Output the [X, Y] coordinate of the center of the cell containing the given text.  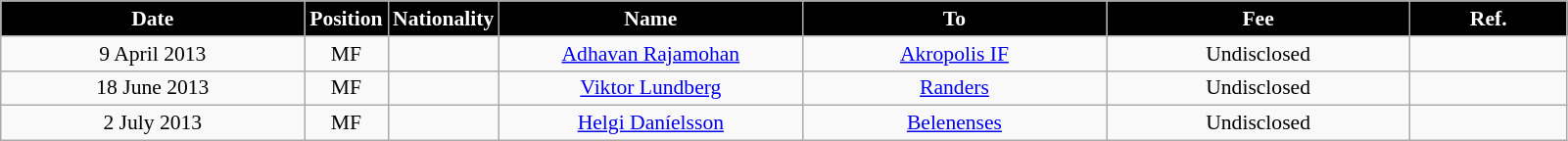
Date [153, 19]
Position [347, 19]
Viktor Lundberg [650, 88]
Name [650, 19]
Nationality [443, 19]
To [954, 19]
Fee [1259, 19]
Adhavan Rajamohan [650, 54]
Akropolis IF [954, 54]
Helgi Daníelsson [650, 123]
Ref. [1489, 19]
2 July 2013 [153, 123]
Belenenses [954, 123]
Randers [954, 88]
18 June 2013 [153, 88]
9 April 2013 [153, 54]
